From the cell containing the given text, extract its center point as (X, Y) coordinate. 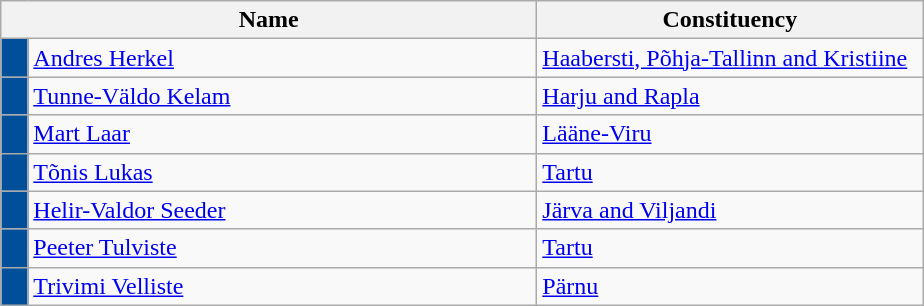
Trivimi Velliste (282, 286)
Name (269, 20)
Helir-Valdor Seeder (282, 210)
Haabersti, Põhja-Tallinn and Kristiine (730, 58)
Järva and Viljandi (730, 210)
Constituency (730, 20)
Harju and Rapla (730, 96)
Andres Herkel (282, 58)
Tõnis Lukas (282, 172)
Tunne-Väldo Kelam (282, 96)
Mart Laar (282, 134)
Pärnu (730, 286)
Lääne-Viru (730, 134)
Peeter Tulviste (282, 248)
